Provide the (X, Y) coordinate of the cell's center where the given text is located.  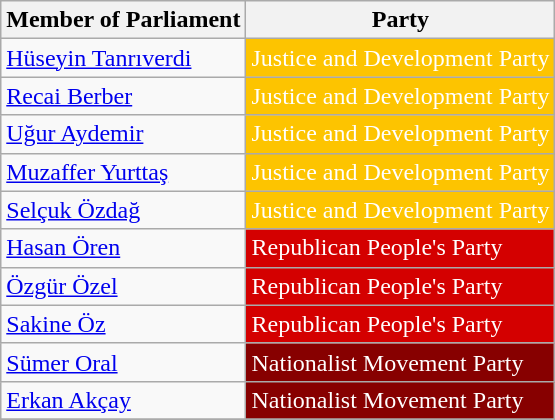
Muzaffer Yurttaş (124, 172)
Sümer Oral (124, 362)
Hasan Ören (124, 248)
Party (400, 20)
Erkan Akçay (124, 400)
Recai Berber (124, 96)
Selçuk Özdağ (124, 210)
Hüseyin Tanrıverdi (124, 58)
Özgür Özel (124, 286)
Member of Parliament (124, 20)
Uğur Aydemir (124, 134)
Sakine Öz (124, 324)
